Search for the cell housing the specified text and yield its (X, Y) center coordinate. 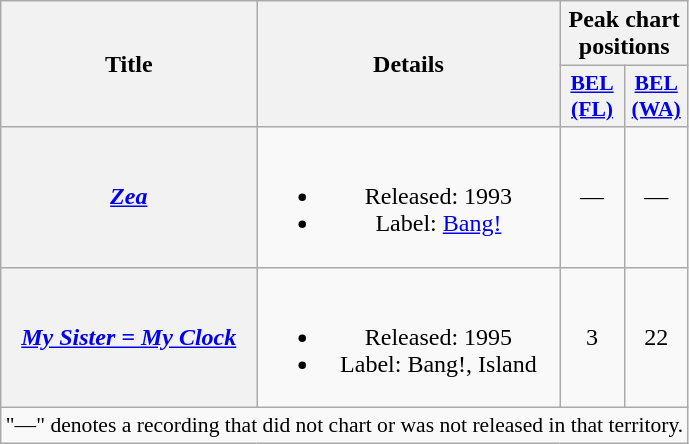
3 (592, 337)
Released: 1995Label: Bang!, Island (408, 337)
22 (656, 337)
"—" denotes a recording that did not chart or was not released in that territory. (345, 425)
Zea (129, 197)
Peak chart positions (624, 34)
Details (408, 64)
Title (129, 64)
BEL(WA) (656, 96)
Released: 1993Label: Bang! (408, 197)
My Sister = My Clock (129, 337)
BEL(FL) (592, 96)
